Detect which cell encompasses the target text, then output its [x, y] center coordinate. 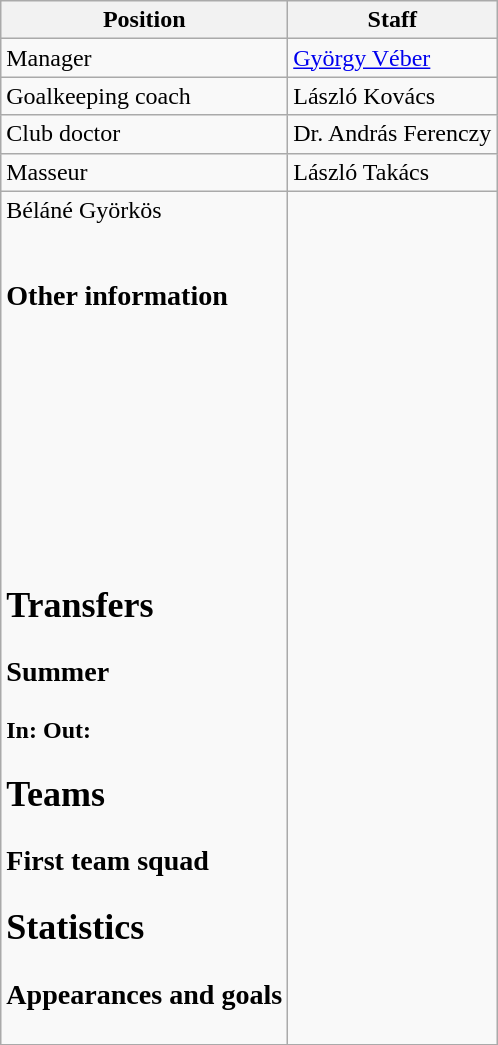
Staff [392, 20]
Dr. András Ferenczy [392, 134]
László Kovács [392, 96]
Club doctor [144, 134]
Goalkeeping coach [144, 96]
László Takács [392, 172]
Manager [144, 58]
Masseur [144, 172]
György Véber [392, 58]
Position [144, 20]
Béláné GyörkösOther informationTransfersSummer In: Out: TeamsFirst team squad StatisticsAppearances and goals [144, 618]
